For the text-containing cell, return its midpoint in [x, y] coordinate format. 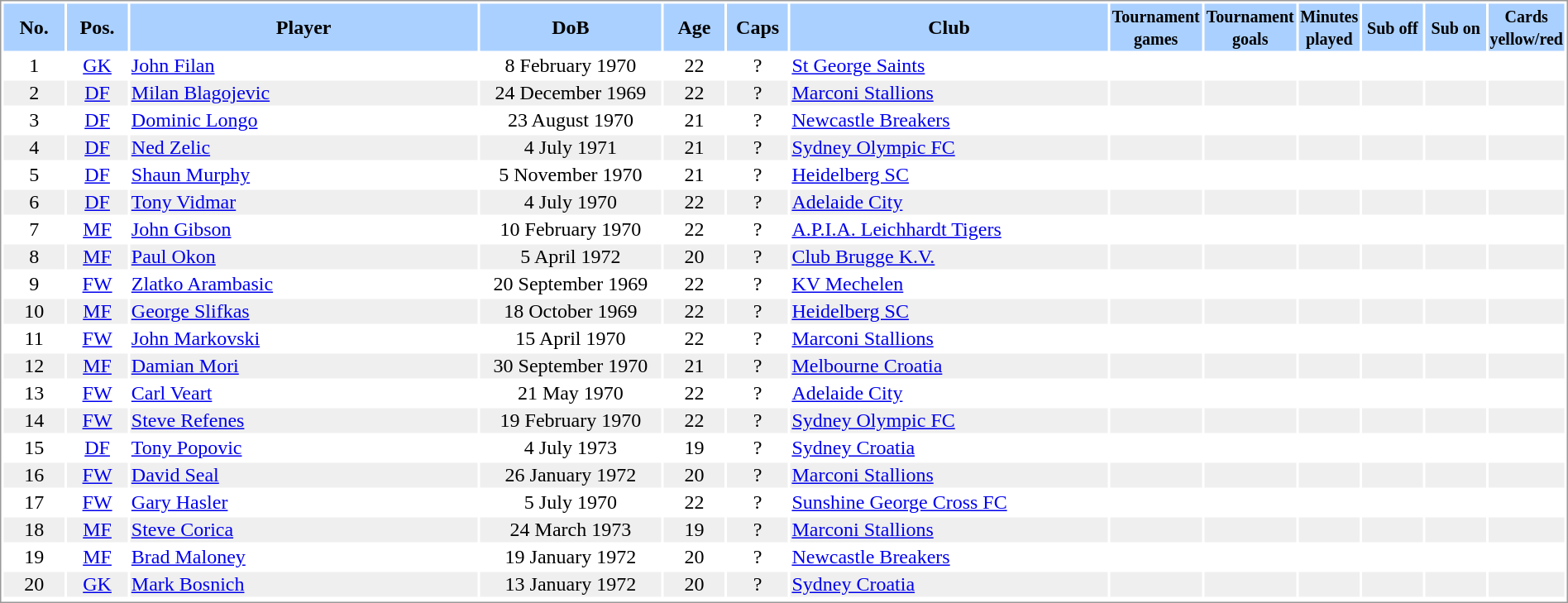
Ned Zelic [304, 148]
Steve Refenes [304, 421]
Milan Blagojevic [304, 93]
4 [33, 148]
21 May 1970 [571, 393]
30 September 1970 [571, 366]
10 [33, 312]
5 [33, 175]
Gary Hasler [304, 502]
13 [33, 393]
17 [33, 502]
18 [33, 530]
24 March 1973 [571, 530]
George Slifkas [304, 312]
16 [33, 476]
Tournamentgoals [1250, 26]
Damian Mori [304, 366]
Melbourne Croatia [949, 366]
John Gibson [304, 229]
St George Saints [949, 65]
Tony Vidmar [304, 203]
Tournamentgames [1156, 26]
John Markovski [304, 338]
13 January 1972 [571, 585]
1 [33, 65]
8 [33, 257]
No. [33, 26]
Dominic Longo [304, 120]
24 December 1969 [571, 93]
Club [949, 26]
14 [33, 421]
5 November 1970 [571, 175]
Shaun Murphy [304, 175]
Age [695, 26]
Paul Okon [304, 257]
Steve Corica [304, 530]
Mark Bosnich [304, 585]
23 August 1970 [571, 120]
4 July 1973 [571, 447]
Player [304, 26]
26 January 1972 [571, 476]
15 April 1970 [571, 338]
Pos. [98, 26]
A.P.I.A. Leichhardt Tigers [949, 229]
Carl Veart [304, 393]
Brad Maloney [304, 557]
15 [33, 447]
DoB [571, 26]
12 [33, 366]
David Seal [304, 476]
Tony Popovic [304, 447]
11 [33, 338]
3 [33, 120]
Cardsyellow/red [1527, 26]
7 [33, 229]
2 [33, 93]
18 October 1969 [571, 312]
9 [33, 284]
Minutesplayed [1329, 26]
Sub off [1393, 26]
4 July 1971 [571, 148]
Sub on [1456, 26]
Zlatko Arambasic [304, 284]
John Filan [304, 65]
4 July 1970 [571, 203]
19 February 1970 [571, 421]
20 September 1969 [571, 284]
19 January 1972 [571, 557]
10 February 1970 [571, 229]
Sunshine George Cross FC [949, 502]
Caps [758, 26]
8 February 1970 [571, 65]
6 [33, 203]
5 July 1970 [571, 502]
KV Mechelen [949, 284]
5 April 1972 [571, 257]
Club Brugge K.V. [949, 257]
